Pinpoint the cell where the given text exists, returning its [x, y] midpoint coordinate. 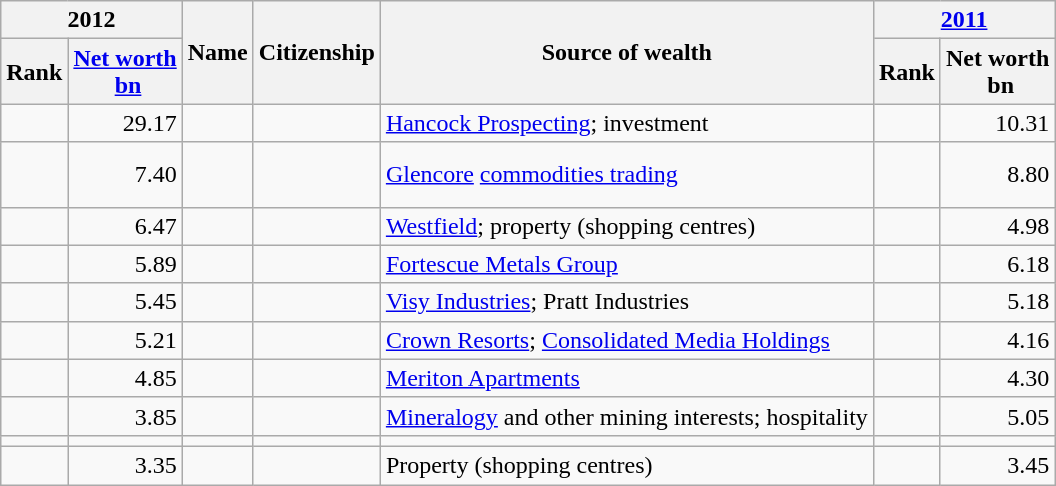
5.21 [125, 340]
Citizenship [316, 52]
Visy Industries; Pratt Industries [626, 302]
5.18 [997, 302]
4.85 [125, 378]
Hancock Prospecting; investment [626, 123]
Crown Resorts; Consolidated Media Holdings [626, 340]
Source of wealth [626, 52]
5.89 [125, 264]
10.31 [997, 123]
8.80 [997, 174]
7.40 [125, 174]
Property (shopping centres) [626, 465]
4.16 [997, 340]
Meriton Apartments [626, 378]
6.18 [997, 264]
Mineralogy and other mining interests; hospitality [626, 416]
4.30 [997, 378]
Name [218, 52]
2011 [964, 20]
5.05 [997, 416]
3.85 [125, 416]
4.98 [997, 226]
3.35 [125, 465]
3.45 [997, 465]
Westfield; property (shopping centres) [626, 226]
Fortescue Metals Group [626, 264]
6.47 [125, 226]
Glencore commodities trading [626, 174]
29.17 [125, 123]
2012 [92, 20]
5.45 [125, 302]
